Return [x, y] of the center of cell containing provided text 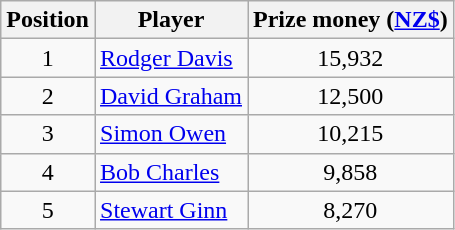
Stewart Ginn [170, 210]
2 [48, 96]
Player [170, 20]
Rodger Davis [170, 58]
8,270 [351, 210]
3 [48, 134]
1 [48, 58]
David Graham [170, 96]
15,932 [351, 58]
9,858 [351, 172]
4 [48, 172]
Prize money (NZ$) [351, 20]
12,500 [351, 96]
Simon Owen [170, 134]
Position [48, 20]
Bob Charles [170, 172]
10,215 [351, 134]
5 [48, 210]
